For the text-containing cell, return its midpoint in (X, Y) coordinate format. 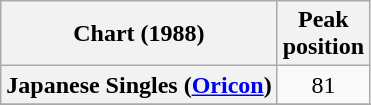
Peakposition (323, 34)
Japanese Singles (Oricon) (139, 85)
Chart (1988) (139, 34)
81 (323, 85)
